Output the [x, y] coordinate of the center of the cell containing the given text.  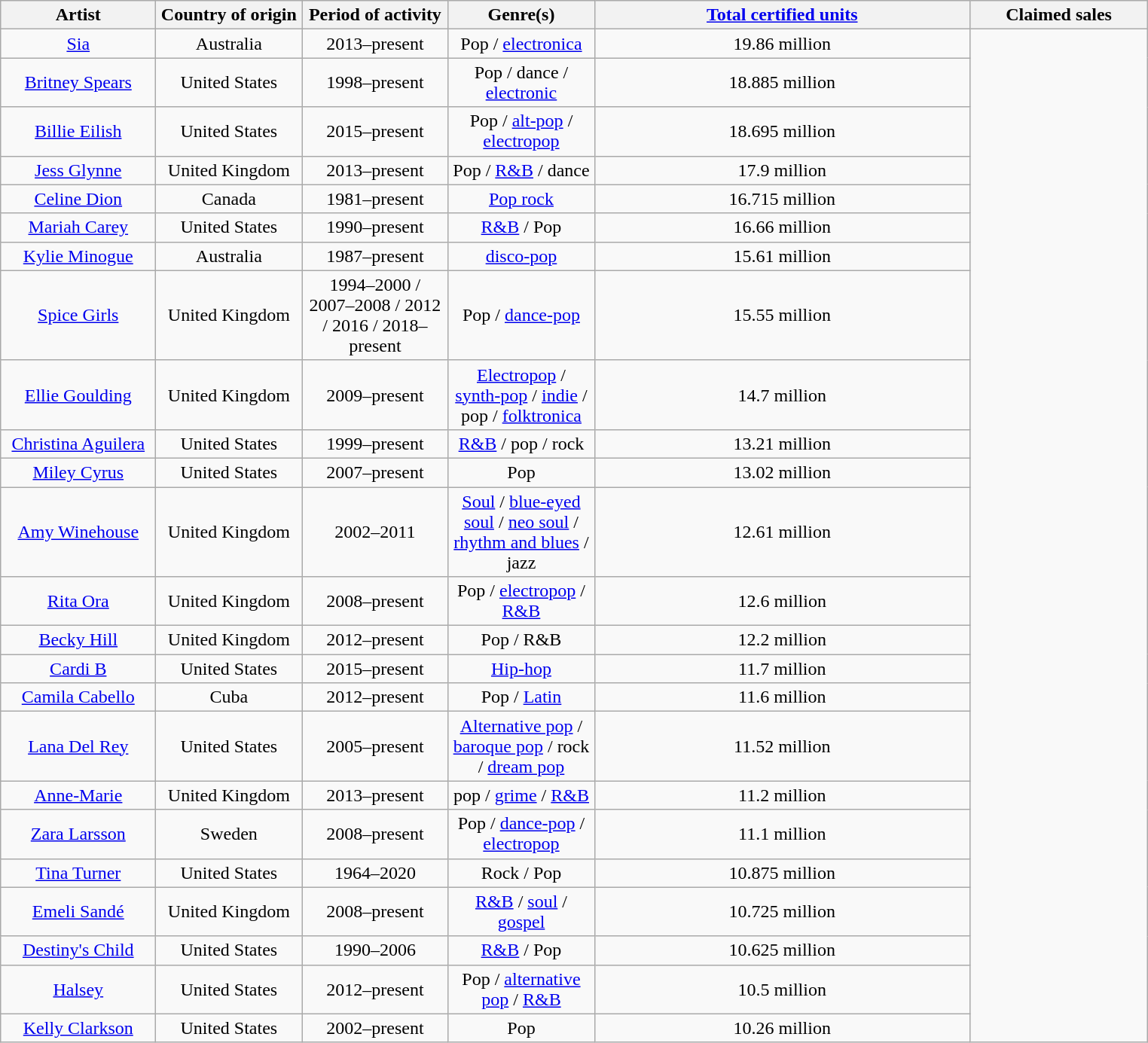
Soul / blue-eyed soul / neo soul / rhythm and blues / jazz [521, 532]
Hip-hop [521, 669]
15.55 million [782, 315]
19.86 million [782, 44]
disco-pop [521, 256]
Miley Cyrus [78, 472]
Amy Winehouse [78, 532]
Total certified units [782, 15]
16.66 million [782, 227]
Camila Cabello [78, 697]
Kylie Minogue [78, 256]
Celine Dion [78, 199]
1998–present [375, 83]
Pop / Latin [521, 697]
2009–present [375, 395]
2005–present [375, 746]
Canada [229, 199]
Pop / dance / electronic [521, 83]
10.875 million [782, 873]
1987–present [375, 256]
15.61 million [782, 256]
Jess Glynne [78, 170]
Anne-Marie [78, 795]
R&B / pop / rock [521, 444]
Rock / Pop [521, 873]
14.7 million [782, 395]
10.5 million [782, 990]
2002–2011 [375, 532]
1964–2020 [375, 873]
Pop / dance-pop [521, 315]
Cuba [229, 697]
Kelly Clarkson [78, 1028]
Zara Larsson [78, 834]
Country of origin [229, 15]
Sweden [229, 834]
Pop / electronica [521, 44]
Sia [78, 44]
10.625 million [782, 950]
Pop / R&B / dance [521, 170]
Artist [78, 15]
Electropop / synth-pop / indie / pop / folktronica [521, 395]
11.52 million [782, 746]
Period of activity [375, 15]
10.26 million [782, 1028]
Pop / alt-pop / electropop [521, 131]
Emeli Sandé [78, 911]
Spice Girls [78, 315]
18.695 million [782, 131]
2002–present [375, 1028]
Alternative pop / baroque pop / rock / dream pop [521, 746]
Claimed sales [1059, 15]
13.02 million [782, 472]
11.7 million [782, 669]
Pop rock [521, 199]
12.6 million [782, 601]
13.21 million [782, 444]
11.1 million [782, 834]
Billie Eilish [78, 131]
17.9 million [782, 170]
Britney Spears [78, 83]
Halsey [78, 990]
12.61 million [782, 532]
10.725 million [782, 911]
Becky Hill [78, 640]
11.2 million [782, 795]
12.2 million [782, 640]
Genre(s) [521, 15]
16.715 million [782, 199]
Mariah Carey [78, 227]
pop / grime / R&B [521, 795]
11.6 million [782, 697]
Pop / dance-pop / electropop [521, 834]
Pop / R&B [521, 640]
18.885 million [782, 83]
1990–present [375, 227]
2007–present [375, 472]
Ellie Goulding [78, 395]
Lana Del Rey [78, 746]
Pop / alternative pop / R&B [521, 990]
Cardi B [78, 669]
1999–present [375, 444]
Christina Aguilera [78, 444]
R&B / soul / gospel [521, 911]
Destiny's Child [78, 950]
1981–present [375, 199]
1994–2000 / 2007–2008 / 2012 / 2016 / 2018–present [375, 315]
Rita Ora [78, 601]
1990–2006 [375, 950]
Tina Turner [78, 873]
Pop / electropop / R&B [521, 601]
